Extract the [X, Y] coordinate from the center of the cell holding the provided text.  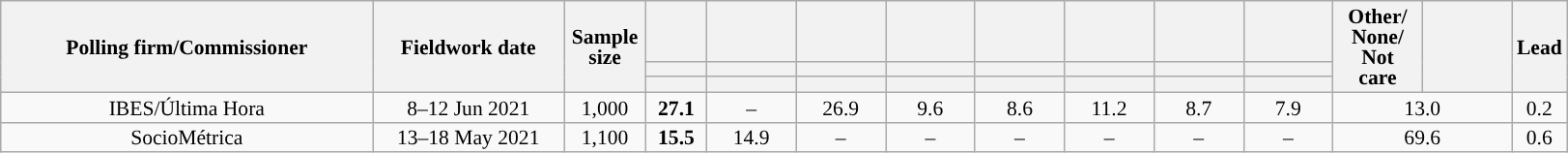
Sample size [605, 46]
Fieldwork date [469, 46]
13.0 [1422, 107]
IBES/Última Hora [187, 107]
8–12 Jun 2021 [469, 107]
14.9 [752, 138]
15.5 [676, 138]
11.2 [1109, 107]
27.1 [676, 107]
Other/None/Notcare [1378, 46]
0.6 [1540, 138]
9.6 [929, 107]
7.9 [1289, 107]
Lead [1540, 46]
1,100 [605, 138]
13–18 May 2021 [469, 138]
26.9 [841, 107]
8.6 [1020, 107]
Polling firm/Commissioner [187, 46]
69.6 [1422, 138]
SocioMétrica [187, 138]
1,000 [605, 107]
8.7 [1198, 107]
0.2 [1540, 107]
